Return the [x, y] coordinate for the center point of the cell that contains the specified text.  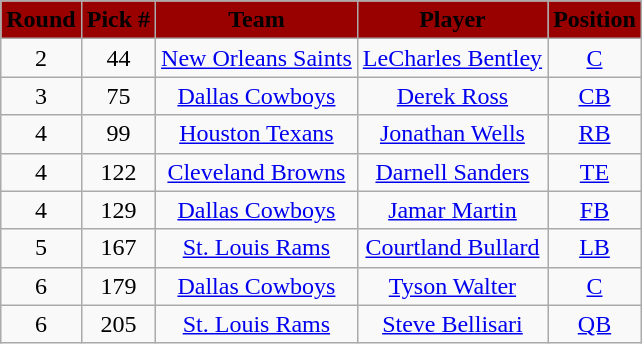
5 [41, 248]
75 [118, 96]
Steve Bellisari [452, 324]
Derek Ross [452, 96]
Team [257, 20]
99 [118, 134]
2 [41, 58]
LB [595, 248]
44 [118, 58]
205 [118, 324]
RB [595, 134]
CB [595, 96]
New Orleans Saints [257, 58]
Round [41, 20]
167 [118, 248]
TE [595, 172]
FB [595, 210]
QB [595, 324]
Cleveland Browns [257, 172]
179 [118, 286]
Darnell Sanders [452, 172]
Pick # [118, 20]
Courtland Bullard [452, 248]
122 [118, 172]
Houston Texans [257, 134]
Jonathan Wells [452, 134]
3 [41, 96]
Position [595, 20]
Player [452, 20]
Tyson Walter [452, 286]
129 [118, 210]
LeCharles Bentley [452, 58]
Jamar Martin [452, 210]
